Detect which cell encompasses the target text, then output its [X, Y] center coordinate. 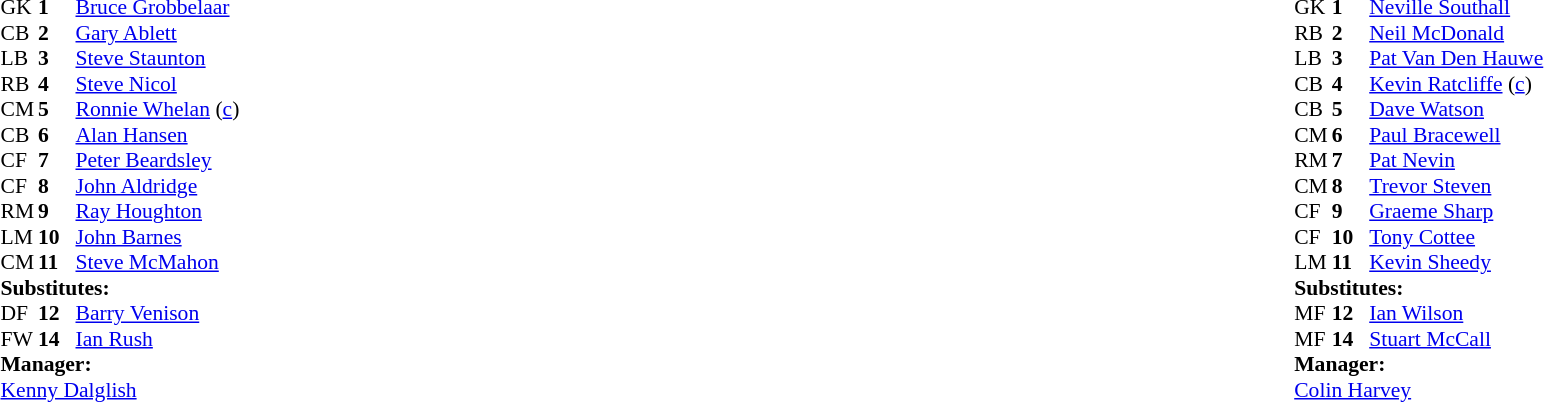
Barry Venison [158, 313]
Ian Rush [158, 339]
Graeme Sharp [1456, 211]
Ray Houghton [158, 211]
Ian Wilson [1456, 313]
Paul Bracewell [1456, 135]
DF [19, 313]
Steve Staunton [158, 59]
Ronnie Whelan (c) [158, 109]
Steve Nicol [158, 84]
Pat Van Den Hauwe [1456, 59]
FW [19, 339]
Neil McDonald [1456, 33]
Pat Nevin [1456, 161]
Peter Beardsley [158, 161]
John Barnes [158, 237]
John Aldridge [158, 186]
Kevin Ratcliffe (c) [1456, 84]
Trevor Steven [1456, 186]
Alan Hansen [158, 135]
Kevin Sheedy [1456, 263]
Stuart McCall [1456, 339]
Gary Ablett [158, 33]
Steve McMahon [158, 263]
Dave Watson [1456, 109]
Tony Cottee [1456, 237]
